Extract the [x, y] coordinate from the center of the cell holding the provided text.  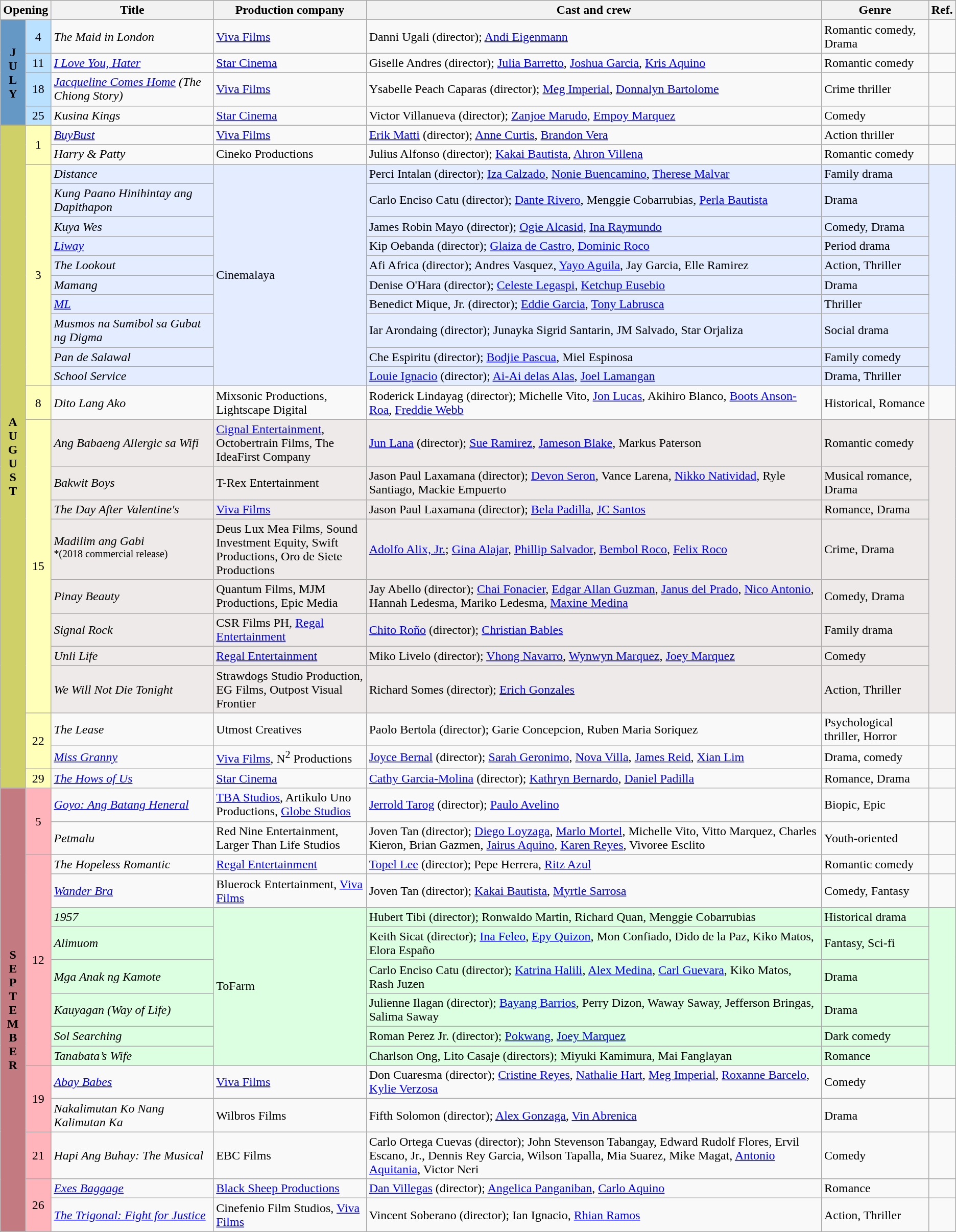
ML [132, 304]
Hubert Tibi (director); Ronwaldo Martin, Richard Quan, Menggie Cobarrubias [593, 917]
Perci Intalan (director); Iza Calzado, Nonie Buencamino, Therese Malvar [593, 174]
Don Cuaresma (director); Cristine Reyes, Nathalie Hart, Meg Imperial, Roxanne Barcelo, Kylie Verzosa [593, 1082]
11 [38, 63]
Jay Abello (director); Chai Fonacier, Edgar Allan Guzman, Janus del Prado, Nico Antonio, Hannah Ledesma, Mariko Ledesma, Maxine Medina [593, 597]
Strawdogs Studio Production, EG Films, Outpost Visual Frontier [290, 689]
Comedy, Fantasy [875, 891]
29 [38, 778]
JULY [13, 73]
Victor Villanueva (director); Zanjoe Marudo, Empoy Marquez [593, 115]
Wilbros Films [290, 1116]
Dark comedy [875, 1036]
Quantum Films, MJM Productions, Epic Media [290, 597]
Black Sheep Productions [290, 1189]
Signal Rock [132, 629]
Utmost Creatives [290, 729]
Dan Villegas (director); Angelica Panganiban, Carlo Aquino [593, 1189]
Jacqueline Comes Home (The Chiong Story) [132, 89]
I Love You, Hater [132, 63]
Alimuom [132, 943]
Miss Granny [132, 757]
Drama, Thriller [875, 376]
Joven Tan (director); Kakai Bautista, Myrtle Sarrosa [593, 891]
4 [38, 37]
Danni Ugali (director); Andi Eigenmann [593, 37]
Roderick Lindayag (director); Michelle Vito, Jon Lucas, Akihiro Blanco, Boots Anson-Roa, Freddie Webb [593, 402]
Fifth Solomon (director); Alex Gonzaga, Vin Abrenica [593, 1116]
Bluerock Entertainment, Viva Films [290, 891]
ToFarm [290, 986]
Genre [875, 10]
We Will Not Die Tonight [132, 689]
Petmalu [132, 838]
Exes Baggage [132, 1189]
Ref. [942, 10]
Jason Paul Laxamana (director); Devon Seron, Vance Larena, Nikko Natividad, Ryle Santiago, Mackie Empuerto [593, 483]
The Hopeless Romantic [132, 864]
Cast and crew [593, 10]
Title [132, 10]
Cinemalaya [290, 275]
Period drama [875, 246]
Erik Matti (director); Anne Curtis, Brandon Vera [593, 135]
Benedict Mique, Jr. (director); Eddie Garcia, Tony Labrusca [593, 304]
Youth-oriented [875, 838]
3 [38, 275]
TBA Studios, Artikulo Uno Productions, Globe Studios [290, 805]
The Lease [132, 729]
Cineko Productions [290, 154]
AUGUST [13, 457]
Social drama [875, 331]
Romantic comedy, Drama [875, 37]
James Robin Mayo (director); Ogie Alcasid, Ina Raymundo [593, 226]
Viva Films, N2 Productions [290, 757]
Harry & Patty [132, 154]
SEPTEMBER [13, 1010]
Kip Oebanda (director); Glaiza de Castro, Dominic Roco [593, 246]
T-Rex Entertainment [290, 483]
Roman Perez Jr. (director); Pokwang, Joey Marquez [593, 1036]
Hapi Ang Buhay: The Musical [132, 1155]
Richard Somes (director); Erich Gonzales [593, 689]
Charlson Ong, Lito Casaje (directors); Miyuki Kamimura, Mai Fanglayan [593, 1056]
Goyo: Ang Batang Heneral [132, 805]
Deus Lux Mea Films, Sound Investment Equity, Swift Productions, Oro de Siete Productions [290, 550]
Distance [132, 174]
Fantasy, Sci-fi [875, 943]
15 [38, 566]
Kusina Kings [132, 115]
Thriller [875, 304]
Musical romance, Drama [875, 483]
18 [38, 89]
Nakalimutan Ko Nang Kalimutan Ka [132, 1116]
Unli Life [132, 656]
Topel Lee (director); Pepe Herrera, Ritz Azul [593, 864]
1 [38, 145]
Adolfo Alix, Jr.; Gina Alajar, Phillip Salvador, Bembol Roco, Felix Roco [593, 550]
Opening [26, 10]
Family comedy [875, 357]
26 [38, 1205]
Production company [290, 10]
Crime thriller [875, 89]
Jason Paul Laxamana (director); Bela Padilla, JC Santos [593, 509]
Kauyagan (Way of Life) [132, 1009]
The Trigonal: Fight for Justice [132, 1215]
The Hows of Us [132, 778]
Mga Anak ng Kamote [132, 977]
Madilim ang Gabi *(2018 commercial release) [132, 550]
21 [38, 1155]
Iar Arondaing (director); Junayka Sigrid Santarin, JM Salvado, Star Orjaliza [593, 331]
22 [38, 741]
Liway [132, 246]
Julienne Ilagan (director); Bayang Barrios, Perry Dizon, Waway Saway, Jefferson Bringas, Salima Saway [593, 1009]
Jerrold Tarog (director); Paulo Avelino [593, 805]
Paolo Bertola (director); Garie Concepcion, Ruben Maria Soriquez [593, 729]
Carlo Enciso Catu (director); Dante Rivero, Menggie Cobarrubias, Perla Bautista [593, 200]
Chito Roño (director); Christian Bables [593, 629]
Tanabata’s Wife [132, 1056]
1957 [132, 917]
Ysabelle Peach Caparas (director); Meg Imperial, Donnalyn Bartolome [593, 89]
Jun Lana (director); Sue Ramirez, Jameson Blake, Markus Paterson [593, 443]
Pan de Salawal [132, 357]
Wander Bra [132, 891]
Pinay Beauty [132, 597]
19 [38, 1099]
Crime, Drama [875, 550]
Vincent Soberano (director); Ian Ignacio, Rhian Ramos [593, 1215]
8 [38, 402]
The Day After Valentine's [132, 509]
Keith Sicat (director); Ina Feleo, Epy Quizon, Mon Confiado, Dido de la Paz, Kiko Matos, Elora Españo [593, 943]
Mixsonic Productions, Lightscape Digital [290, 402]
EBC Films [290, 1155]
Historical, Romance [875, 402]
Action thriller [875, 135]
School Service [132, 376]
Biopic, Epic [875, 805]
Abay Babes [132, 1082]
Miko Livelo (director); Vhong Navarro, Wynwyn Marquez, Joey Marquez [593, 656]
Giselle Andres (director); Julia Barretto, Joshua Garcia, Kris Aquino [593, 63]
Joyce Bernal (director); Sarah Geronimo, Nova Villa, James Reid, Xian Lim [593, 757]
12 [38, 960]
Cathy Garcia-Molina (director); Kathryn Bernardo, Daniel Padilla [593, 778]
BuyBust [132, 135]
CSR Films PH, Regal Entertainment [290, 629]
The Maid in London [132, 37]
Sol Searching [132, 1036]
5 [38, 821]
The Lookout [132, 265]
Ang Babaeng Allergic sa Wifi [132, 443]
Drama, comedy [875, 757]
Che Espiritu (director); Bodjie Pascua, Miel Espinosa [593, 357]
Afi Africa (director); Andres Vasquez, Yayo Aguila, Jay Garcia, Elle Ramirez [593, 265]
Musmos na Sumibol sa Gubat ng Digma [132, 331]
Kung Paano Hinihintay ang Dapithapon [132, 200]
Bakwit Boys [132, 483]
Mamang [132, 285]
Denise O'Hara (director); Celeste Legaspi, Ketchup Eusebio [593, 285]
Louie Ignacio (director); Ai-Ai delas Alas, Joel Lamangan [593, 376]
25 [38, 115]
Cignal Entertainment, Octobertrain Films, The IdeaFirst Company [290, 443]
Red Nine Entertainment, Larger Than Life Studios [290, 838]
Dito Lang Ako [132, 402]
Kuya Wes [132, 226]
Historical drama [875, 917]
Psychological thriller, Horror [875, 729]
Julius Alfonso (director); Kakai Bautista, Ahron Villena [593, 154]
Carlo Enciso Catu (director); Katrina Halili, Alex Medina, Carl Guevara, Kiko Matos, Rash Juzen [593, 977]
Cinefenio Film Studios, Viva Films [290, 1215]
